From the cell containing the given text, extract its center point as [X, Y] coordinate. 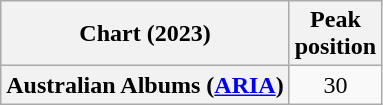
Chart (2023) [145, 34]
30 [335, 85]
Australian Albums (ARIA) [145, 85]
Peakposition [335, 34]
